Capture the cell that displays the provided text and extract its [X, Y] central coordinate. 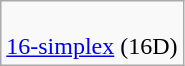
16-simplex (16D) [92, 34]
